Locate the cell with the specified text and output its [X, Y] center coordinate. 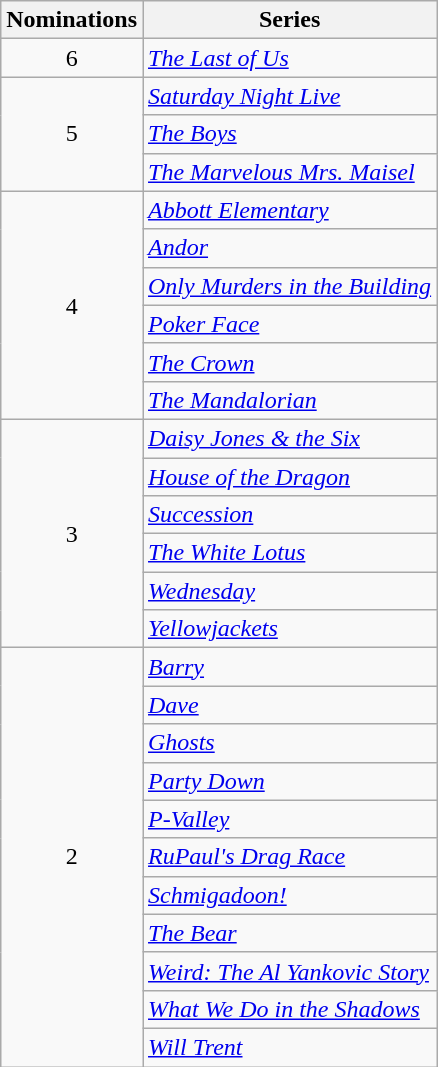
P-Valley [289, 819]
Daisy Jones & the Six [289, 438]
Wednesday [289, 591]
The Bear [289, 933]
Nominations [72, 20]
6 [72, 58]
Barry [289, 667]
Succession [289, 515]
5 [72, 134]
Ghosts [289, 743]
Only Murders in the Building [289, 286]
Weird: The Al Yankovic Story [289, 971]
The Mandalorian [289, 400]
The Last of Us [289, 58]
Schmigadoon! [289, 895]
Party Down [289, 781]
2 [72, 858]
Andor [289, 248]
House of the Dragon [289, 477]
RuPaul's Drag Race [289, 857]
What We Do in the Shadows [289, 1009]
Poker Face [289, 324]
Series [289, 20]
Will Trent [289, 1047]
3 [72, 533]
The Boys [289, 134]
Abbott Elementary [289, 210]
Saturday Night Live [289, 96]
Dave [289, 705]
Yellowjackets [289, 629]
The Crown [289, 362]
The Marvelous Mrs. Maisel [289, 172]
The White Lotus [289, 553]
4 [72, 305]
